Locate the cell with the specified text and output its [X, Y] center coordinate. 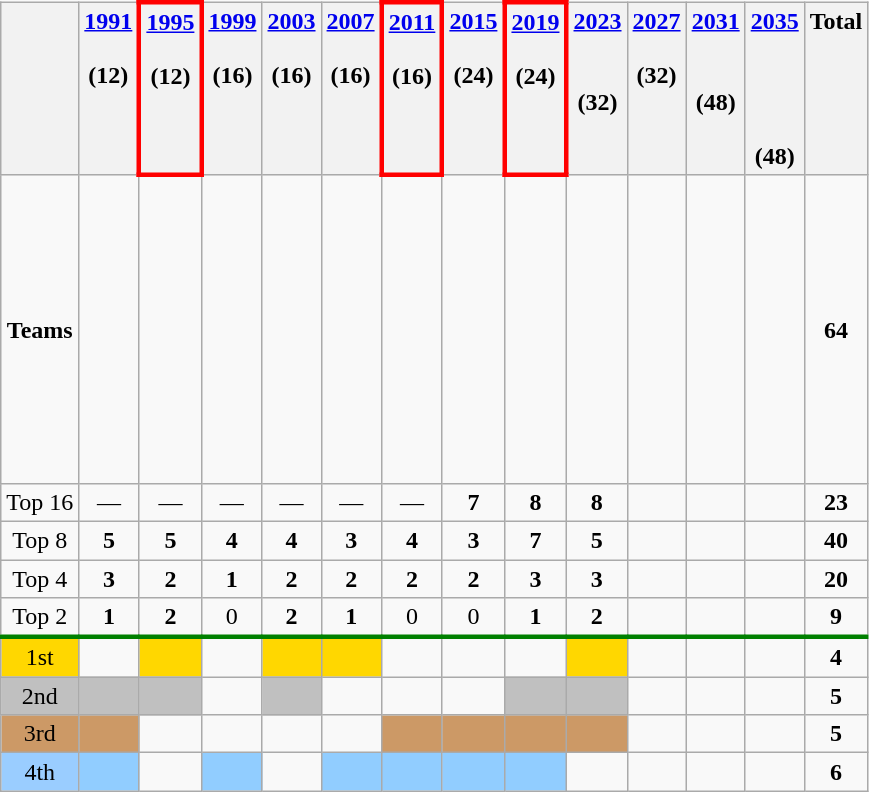
2027 (32) [656, 88]
1991 (12) [110, 88]
20 [836, 579]
9 [836, 618]
64 [836, 329]
1999 (16) [232, 88]
2011 (16) [412, 88]
1st [40, 657]
6 [836, 772]
Top 8 [40, 540]
23 [836, 502]
40 [836, 540]
2023 (32) [596, 88]
2007 (16) [352, 88]
3rd [40, 734]
2015 (24) [473, 88]
Top 4 [40, 579]
2019 (24) [535, 88]
Top 16 [40, 502]
2031 (48) [716, 88]
Teams [40, 329]
2003 (16) [292, 88]
2035 (48) [774, 88]
2nd [40, 696]
4th [40, 772]
Top 2 [40, 618]
Total [836, 88]
1995 (12) [170, 88]
